Capture the cell that displays the provided text and extract its [x, y] central coordinate. 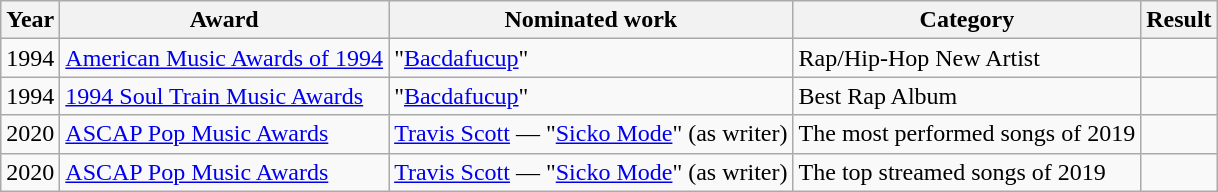
Best Rap Album [967, 96]
American Music Awards of 1994 [224, 58]
Result [1179, 20]
The top streamed songs of 2019 [967, 172]
Rap/Hip-Hop New Artist [967, 58]
1994 Soul Train Music Awards [224, 96]
Category [967, 20]
Award [224, 20]
The most performed songs of 2019 [967, 134]
Nominated work [591, 20]
Year [30, 20]
